Scan for the cell matching the given text and deliver its (X, Y) coordinate at center. 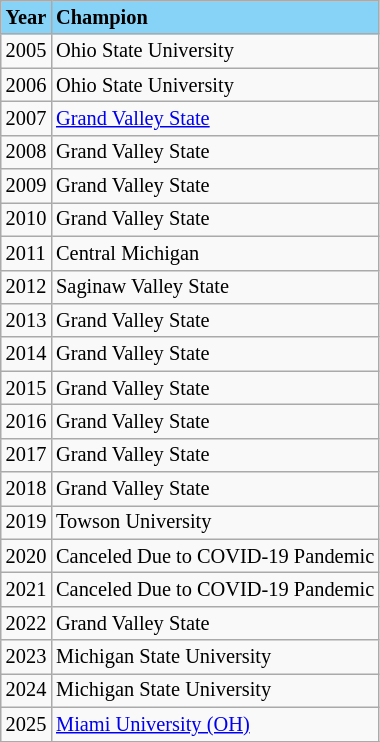
2010 (26, 219)
Towson University (215, 522)
2016 (26, 421)
2009 (26, 186)
Miami University (OH) (215, 724)
Central Michigan (215, 253)
2011 (26, 253)
2006 (26, 85)
2017 (26, 455)
Year (26, 17)
2015 (26, 388)
2013 (26, 320)
2020 (26, 556)
2012 (26, 287)
2018 (26, 489)
2025 (26, 724)
2014 (26, 354)
2022 (26, 623)
2008 (26, 152)
Saginaw Valley State (215, 287)
2021 (26, 589)
2023 (26, 657)
2007 (26, 118)
2019 (26, 522)
Champion (215, 17)
2024 (26, 690)
2005 (26, 51)
